Provide the (x, y) coordinate of the cell's center where the given text is located.  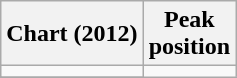
Chart (2012) (72, 34)
Peakposition (189, 34)
